Return [X, Y] of the center of cell containing provided text 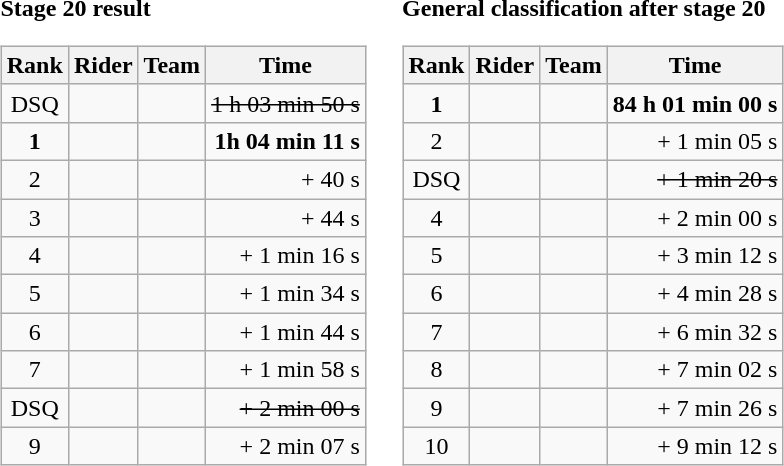
1 h 03 min 50 s [286, 103]
+ 7 min 02 s [695, 370]
3 [34, 217]
+ 2 min 07 s [286, 446]
+ 40 s [286, 179]
+ 1 min 20 s [695, 179]
+ 1 min 58 s [286, 370]
8 [436, 370]
+ 1 min 44 s [286, 332]
+ 3 min 12 s [695, 256]
+ 9 min 12 s [695, 446]
+ 4 min 28 s [695, 294]
+ 7 min 26 s [695, 408]
+ 1 min 34 s [286, 294]
1h 04 min 11 s [286, 141]
+ 1 min 16 s [286, 256]
+ 6 min 32 s [695, 332]
+ 1 min 05 s [695, 141]
10 [436, 446]
+ 44 s [286, 217]
84 h 01 min 00 s [695, 103]
